Detect which cell encompasses the target text, then output its (x, y) center coordinate. 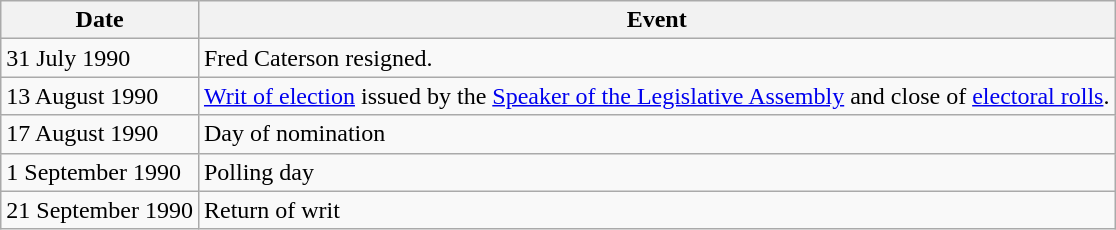
21 September 1990 (100, 210)
Date (100, 20)
Day of nomination (656, 134)
31 July 1990 (100, 58)
Fred Caterson resigned. (656, 58)
Return of writ (656, 210)
1 September 1990 (100, 172)
Polling day (656, 172)
Writ of election issued by the Speaker of the Legislative Assembly and close of electoral rolls. (656, 96)
13 August 1990 (100, 96)
17 August 1990 (100, 134)
Event (656, 20)
